Extract the [x, y] coordinate from the center of the cell holding the provided text.  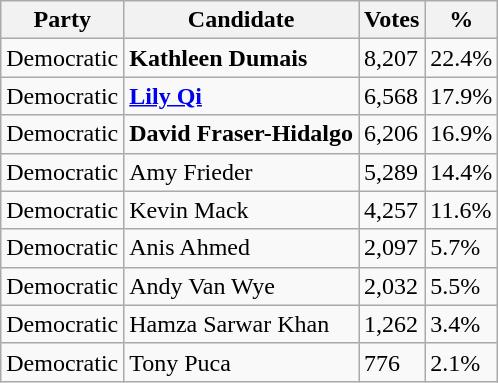
22.4% [462, 58]
Tony Puca [242, 362]
14.4% [462, 172]
Amy Frieder [242, 172]
Candidate [242, 20]
776 [392, 362]
6,568 [392, 96]
5,289 [392, 172]
2.1% [462, 362]
5.7% [462, 248]
2,032 [392, 286]
Votes [392, 20]
3.4% [462, 324]
8,207 [392, 58]
% [462, 20]
Anis Ahmed [242, 248]
Hamza Sarwar Khan [242, 324]
1,262 [392, 324]
Andy Van Wye [242, 286]
Lily Qi [242, 96]
David Fraser-Hidalgo [242, 134]
Party [62, 20]
4,257 [392, 210]
11.6% [462, 210]
5.5% [462, 286]
17.9% [462, 96]
Kathleen Dumais [242, 58]
Kevin Mack [242, 210]
6,206 [392, 134]
16.9% [462, 134]
2,097 [392, 248]
